Output the (x, y) coordinate of the center of the cell containing the given text.  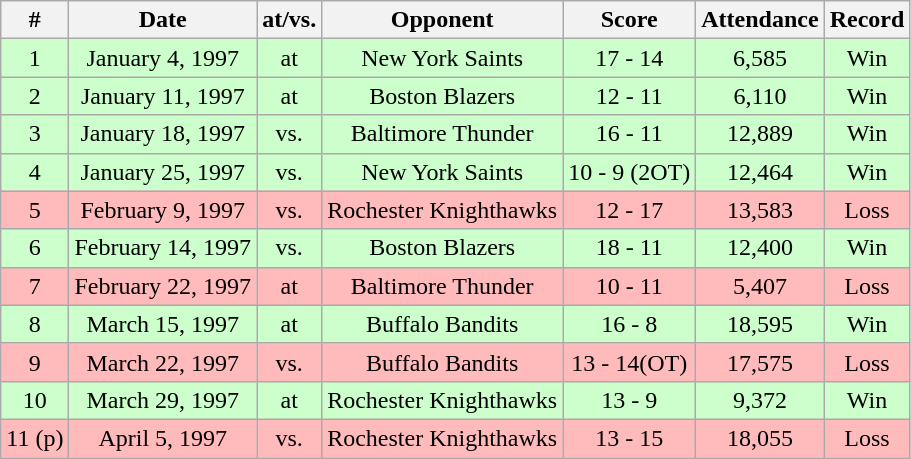
February 9, 1997 (163, 210)
February 14, 1997 (163, 248)
9,372 (760, 400)
Opponent (442, 20)
January 18, 1997 (163, 134)
17,575 (760, 362)
7 (35, 286)
13 - 15 (630, 438)
January 25, 1997 (163, 172)
Attendance (760, 20)
18,595 (760, 324)
16 - 8 (630, 324)
10 - 11 (630, 286)
18 - 11 (630, 248)
April 5, 1997 (163, 438)
# (35, 20)
16 - 11 (630, 134)
4 (35, 172)
11 (p) (35, 438)
at/vs. (290, 20)
January 11, 1997 (163, 96)
Record (867, 20)
8 (35, 324)
February 22, 1997 (163, 286)
10 (35, 400)
17 - 14 (630, 58)
13 - 14(OT) (630, 362)
3 (35, 134)
18,055 (760, 438)
6,110 (760, 96)
13,583 (760, 210)
Date (163, 20)
January 4, 1997 (163, 58)
2 (35, 96)
5,407 (760, 286)
12,889 (760, 134)
10 - 9 (2OT) (630, 172)
1 (35, 58)
12,400 (760, 248)
5 (35, 210)
Score (630, 20)
12 - 11 (630, 96)
March 29, 1997 (163, 400)
6 (35, 248)
March 22, 1997 (163, 362)
9 (35, 362)
12,464 (760, 172)
12 - 17 (630, 210)
6,585 (760, 58)
13 - 9 (630, 400)
March 15, 1997 (163, 324)
